Return the [X, Y] coordinate for the center point of the cell that contains the specified text.  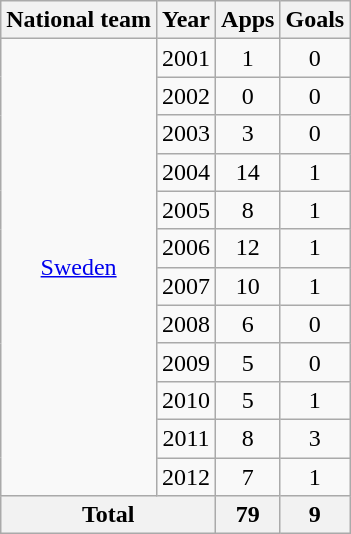
Sweden [79, 268]
6 [248, 324]
2005 [186, 210]
7 [248, 477]
2010 [186, 400]
10 [248, 286]
2009 [186, 362]
9 [315, 515]
79 [248, 515]
Goals [315, 20]
Total [108, 515]
2004 [186, 172]
14 [248, 172]
National team [79, 20]
2002 [186, 96]
2011 [186, 438]
12 [248, 248]
2012 [186, 477]
2001 [186, 58]
Year [186, 20]
2007 [186, 286]
2003 [186, 134]
Apps [248, 20]
2006 [186, 248]
2008 [186, 324]
